Determine the (x, y) coordinate at the center of the cell enclosing the given text.  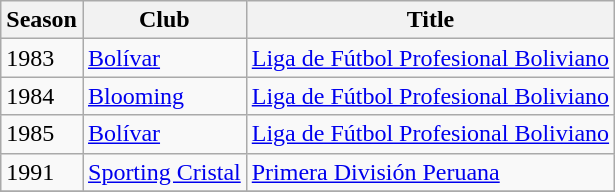
Blooming (164, 96)
1985 (42, 134)
1983 (42, 58)
Club (164, 20)
Title (430, 20)
Primera División Peruana (430, 172)
Season (42, 20)
1984 (42, 96)
Sporting Cristal (164, 172)
1991 (42, 172)
